Detect which cell encompasses the target text, then output its (x, y) center coordinate. 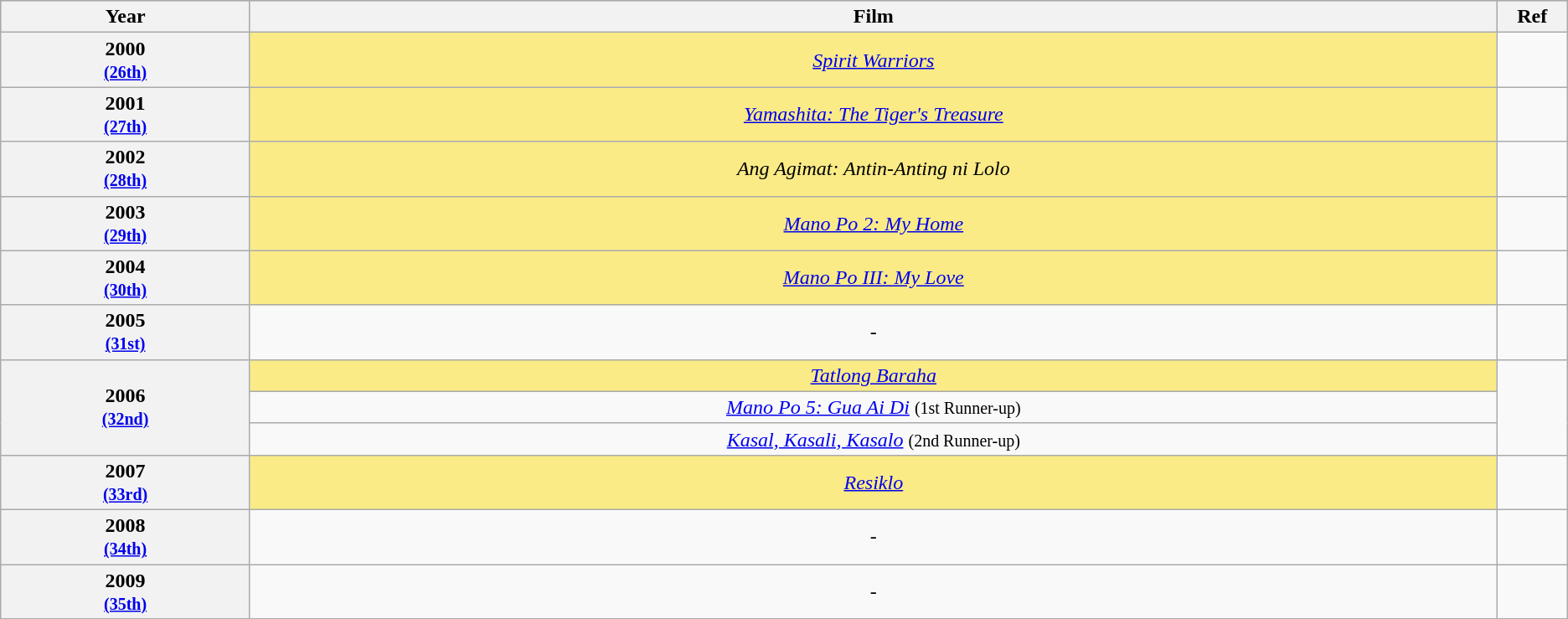
Mano Po 5: Gua Ai Di (1st Runner-up) (873, 407)
2007 (33rd) (126, 482)
Kasal, Kasali, Kasalo (2nd Runner-up) (873, 439)
Yamashita: The Tiger's Treasure (873, 114)
2003 (29th) (126, 223)
2005 (31st) (126, 332)
2004 (30th) (126, 278)
2002 (28th) (126, 169)
2000 (26th) (126, 60)
2001 (27th) (126, 114)
Mano Po 2: My Home (873, 223)
2006 (32nd) (126, 407)
Year (126, 17)
Mano Po III: My Love (873, 278)
Film (873, 17)
2008 (34th) (126, 536)
Resiklo (873, 482)
Tatlong Baraha (873, 375)
Spirit Warriors (873, 60)
Ang Agimat: Antin-Anting ni Lolo (873, 169)
2009 (35th) (126, 591)
Ref (1532, 17)
